Identify which cell holds the provided text, then report its (x, y) central coordinate. 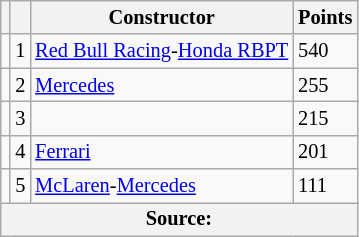
Constructor (162, 17)
Red Bull Racing-Honda RBPT (162, 51)
Points (325, 17)
3 (20, 118)
4 (20, 152)
2 (20, 85)
Mercedes (162, 85)
255 (325, 85)
5 (20, 186)
Ferrari (162, 152)
111 (325, 186)
540 (325, 51)
215 (325, 118)
201 (325, 152)
McLaren-Mercedes (162, 186)
Source: (179, 219)
1 (20, 51)
